Detect which cell encompasses the target text, then output its [X, Y] center coordinate. 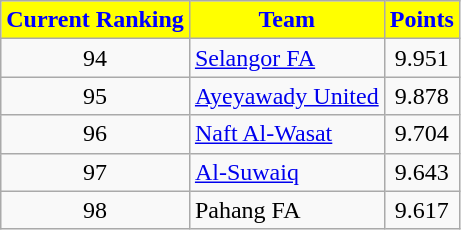
9.643 [422, 172]
Pahang FA [286, 210]
Points [422, 20]
94 [96, 58]
96 [96, 134]
9.617 [422, 210]
Team [286, 20]
Ayeyawady United [286, 96]
Current Ranking [96, 20]
Selangor FA [286, 58]
97 [96, 172]
95 [96, 96]
9.878 [422, 96]
9.951 [422, 58]
Al-Suwaiq [286, 172]
98 [96, 210]
9.704 [422, 134]
Naft Al-Wasat [286, 134]
